For the text-containing cell, return its midpoint in (X, Y) coordinate format. 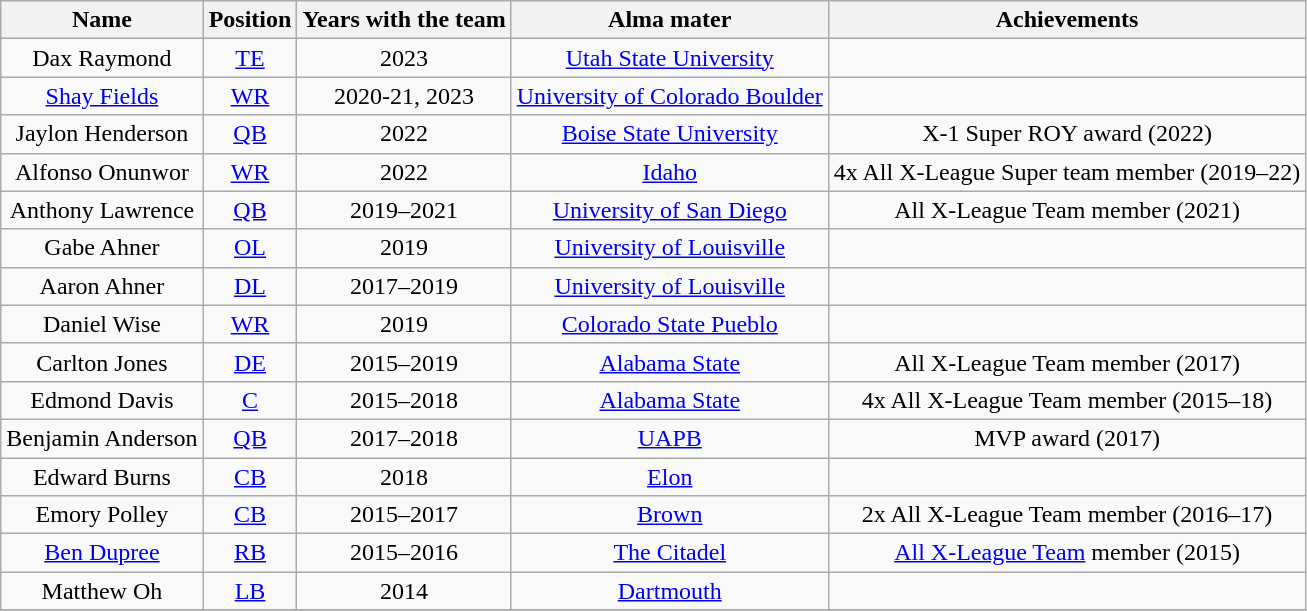
Elon (670, 477)
DL (250, 286)
Jaylon Henderson (102, 134)
Years with the team (404, 20)
2023 (404, 58)
Edmond Davis (102, 400)
Carlton Jones (102, 362)
2014 (404, 591)
Dax Raymond (102, 58)
Emory Polley (102, 515)
Idaho (670, 172)
Dartmouth (670, 591)
UAPB (670, 438)
MVP award (2017) (1067, 438)
University of San Diego (670, 210)
4x All X-League Super team member (2019–22) (1067, 172)
2x All X-League Team member (2016–17) (1067, 515)
Benjamin Anderson (102, 438)
Position (250, 20)
Matthew Oh (102, 591)
RB (250, 553)
Alfonso Onunwor (102, 172)
2018 (404, 477)
Alma mater (670, 20)
2015–2019 (404, 362)
University of Colorado Boulder (670, 96)
The Citadel (670, 553)
4x All X-League Team member (2015–18) (1067, 400)
2017–2019 (404, 286)
LB (250, 591)
TE (250, 58)
Edward Burns (102, 477)
Achievements (1067, 20)
2019–2021 (404, 210)
2015–2018 (404, 400)
2015–2016 (404, 553)
2015–2017 (404, 515)
Shay Fields (102, 96)
All X-League Team member (2015) (1067, 553)
Colorado State Pueblo (670, 324)
Gabe Ahner (102, 248)
Daniel Wise (102, 324)
Ben Dupree (102, 553)
Name (102, 20)
OL (250, 248)
C (250, 400)
All X-League Team member (2021) (1067, 210)
Anthony Lawrence (102, 210)
All X-League Team member (2017) (1067, 362)
2017–2018 (404, 438)
X-1 Super ROY award (2022) (1067, 134)
DE (250, 362)
Utah State University (670, 58)
2020-21, 2023 (404, 96)
Aaron Ahner (102, 286)
Boise State University (670, 134)
Brown (670, 515)
